Return the (X, Y) coordinate for the center point of the cell that contains the specified text.  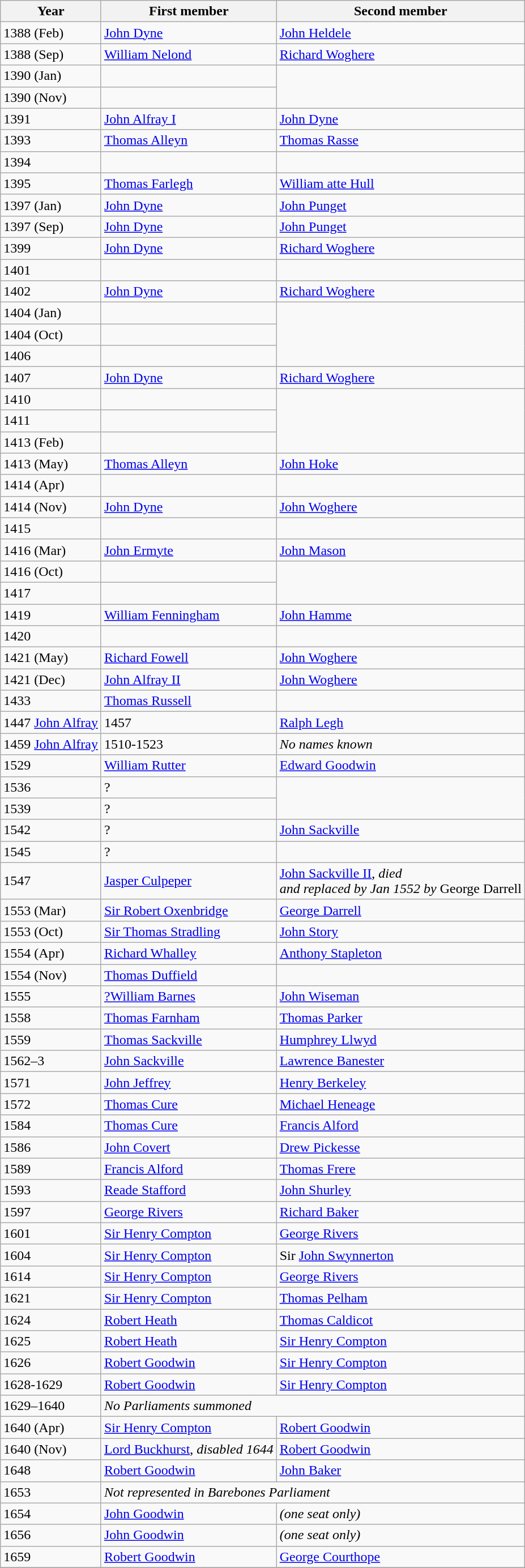
1406 (51, 356)
1625 (51, 1341)
Thomas Pelham (400, 1298)
1416 (Mar) (51, 550)
No Parliaments summoned (313, 1406)
Year (51, 11)
John Alfray I (189, 119)
First member (189, 11)
Thomas Farlegh (189, 183)
No names known (400, 744)
1393 (51, 140)
1624 (51, 1320)
1559 (51, 1040)
1404 (Oct) (51, 335)
Sir Thomas Stradling (189, 932)
John Covert (189, 1147)
1394 (51, 162)
1542 (51, 830)
1654 (51, 1514)
William Rutter (189, 766)
John Sackville II, died and replaced by Jan 1552 by George Darrell (400, 881)
John Ermyte (189, 550)
1433 (51, 701)
William Nelond (189, 54)
1421 (Dec) (51, 680)
Sir John Swynnerton (400, 1255)
1554 (Nov) (51, 975)
1584 (51, 1126)
Not represented in Barebones Parliament (313, 1492)
1397 (Sep) (51, 227)
1597 (51, 1212)
Michael Heneage (400, 1104)
1593 (51, 1190)
William Fenningham (189, 614)
1571 (51, 1083)
Thomas Russell (189, 701)
Anthony Stapleton (400, 953)
1628-1629 (51, 1385)
John Hoke (400, 464)
1416 (Oct) (51, 571)
1554 (Apr) (51, 953)
John Wiseman (400, 997)
1390 (Jan) (51, 76)
Richard Whalley (189, 953)
1397 (Jan) (51, 205)
1589 (51, 1169)
1539 (51, 809)
1629–1640 (51, 1406)
John Hamme (400, 614)
1404 (Jan) (51, 313)
Richard Baker (400, 1212)
Second member (400, 11)
1388 (Feb) (51, 33)
Richard Fowell (189, 658)
Drew Pickesse (400, 1147)
John Baker (400, 1471)
1413 (May) (51, 464)
John Heldele (400, 33)
Edward Goodwin (400, 766)
?William Barnes (189, 997)
1601 (51, 1233)
Lawrence Banester (400, 1061)
1640 (Apr) (51, 1428)
1536 (51, 787)
1447 John Alfray (51, 723)
1562–3 (51, 1061)
1586 (51, 1147)
1411 (51, 421)
1417 (51, 593)
John Jeffrey (189, 1083)
Jasper Culpeper (189, 881)
1510-1523 (189, 744)
1614 (51, 1276)
1410 (51, 399)
1626 (51, 1363)
George Courthope (400, 1557)
1656 (51, 1535)
Thomas Caldicot (400, 1320)
1555 (51, 997)
Lord Buckhurst, disabled 1644 (189, 1449)
1553 (Mar) (51, 910)
1391 (51, 119)
1420 (51, 636)
1547 (51, 881)
1553 (Oct) (51, 932)
Ralph Legh (400, 723)
John Mason (400, 550)
1648 (51, 1471)
1459 John Alfray (51, 744)
John Story (400, 932)
1402 (51, 292)
1390 (Nov) (51, 97)
Humphrey Llwyd (400, 1040)
1401 (51, 270)
1545 (51, 852)
1395 (51, 183)
Thomas Farnham (189, 1018)
Thomas Parker (400, 1018)
Sir Robert Oxenbridge (189, 910)
1415 (51, 528)
1413 (Feb) (51, 442)
William atte Hull (400, 183)
1558 (51, 1018)
1399 (51, 248)
John Alfray II (189, 680)
1421 (May) (51, 658)
Reade Stafford (189, 1190)
Thomas Frere (400, 1169)
1572 (51, 1104)
1529 (51, 766)
1653 (51, 1492)
Thomas Sackville (189, 1040)
1604 (51, 1255)
1419 (51, 614)
1457 (189, 723)
1414 (Nov) (51, 507)
1640 (Nov) (51, 1449)
1388 (Sep) (51, 54)
Thomas Duffield (189, 975)
1407 (51, 378)
1621 (51, 1298)
1414 (Apr) (51, 485)
1659 (51, 1557)
Thomas Rasse (400, 140)
George Darrell (400, 910)
Henry Berkeley (400, 1083)
John Shurley (400, 1190)
